For the text-containing cell, return its midpoint in [x, y] coordinate format. 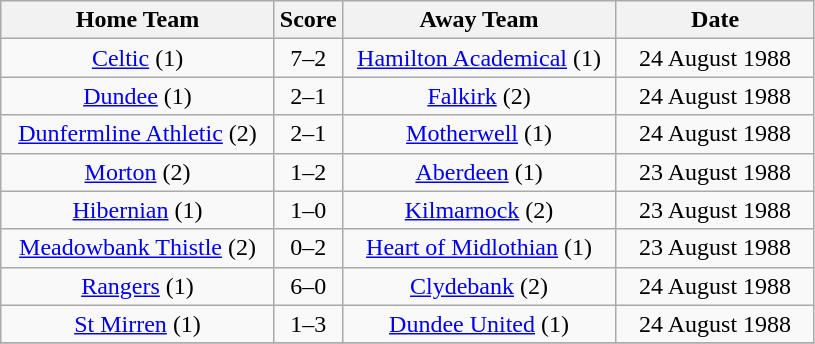
Dundee United (1) [479, 324]
Celtic (1) [138, 58]
Home Team [138, 20]
Rangers (1) [138, 286]
Hamilton Academical (1) [479, 58]
1–0 [308, 210]
Motherwell (1) [479, 134]
Heart of Midlothian (1) [479, 248]
St Mirren (1) [138, 324]
Morton (2) [138, 172]
1–2 [308, 172]
Dunfermline Athletic (2) [138, 134]
Aberdeen (1) [479, 172]
1–3 [308, 324]
0–2 [308, 248]
Falkirk (2) [479, 96]
Hibernian (1) [138, 210]
Clydebank (2) [479, 286]
Meadowbank Thistle (2) [138, 248]
Away Team [479, 20]
7–2 [308, 58]
Kilmarnock (2) [479, 210]
Date [716, 20]
Dundee (1) [138, 96]
6–0 [308, 286]
Score [308, 20]
